Capture the cell that displays the provided text and extract its [x, y] central coordinate. 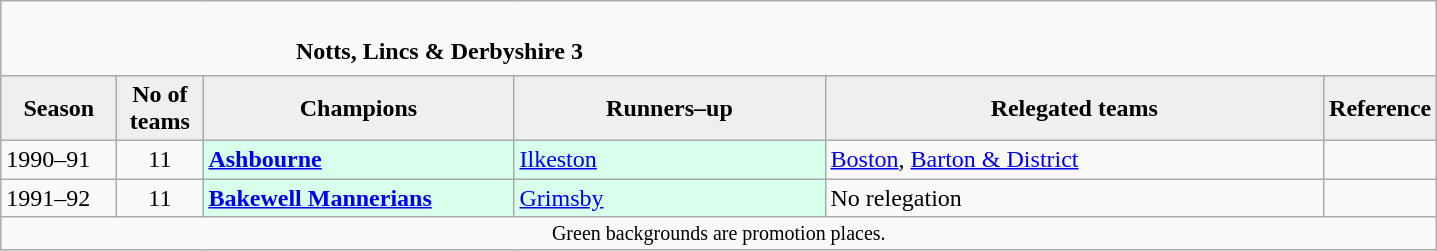
No relegation [1074, 197]
Ilkeston [670, 159]
1990–91 [59, 159]
Relegated teams [1074, 108]
Champions [358, 108]
Ashbourne [358, 159]
Runners–up [670, 108]
Reference [1380, 108]
Boston, Barton & District [1074, 159]
1991–92 [59, 197]
Grimsby [670, 197]
Season [59, 108]
No of teams [160, 108]
Bakewell Mannerians [358, 197]
Green backgrounds are promotion places. [719, 234]
